Return [X, Y] of the center of cell containing provided text 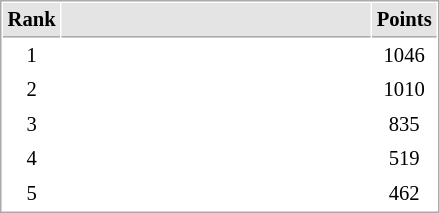
Points [404, 20]
Rank [32, 20]
1046 [404, 56]
2 [32, 90]
4 [32, 158]
1 [32, 56]
835 [404, 124]
462 [404, 194]
5 [32, 194]
3 [32, 124]
519 [404, 158]
1010 [404, 90]
